Provide the (x, y) coordinate of the cell's center where the given text is located.  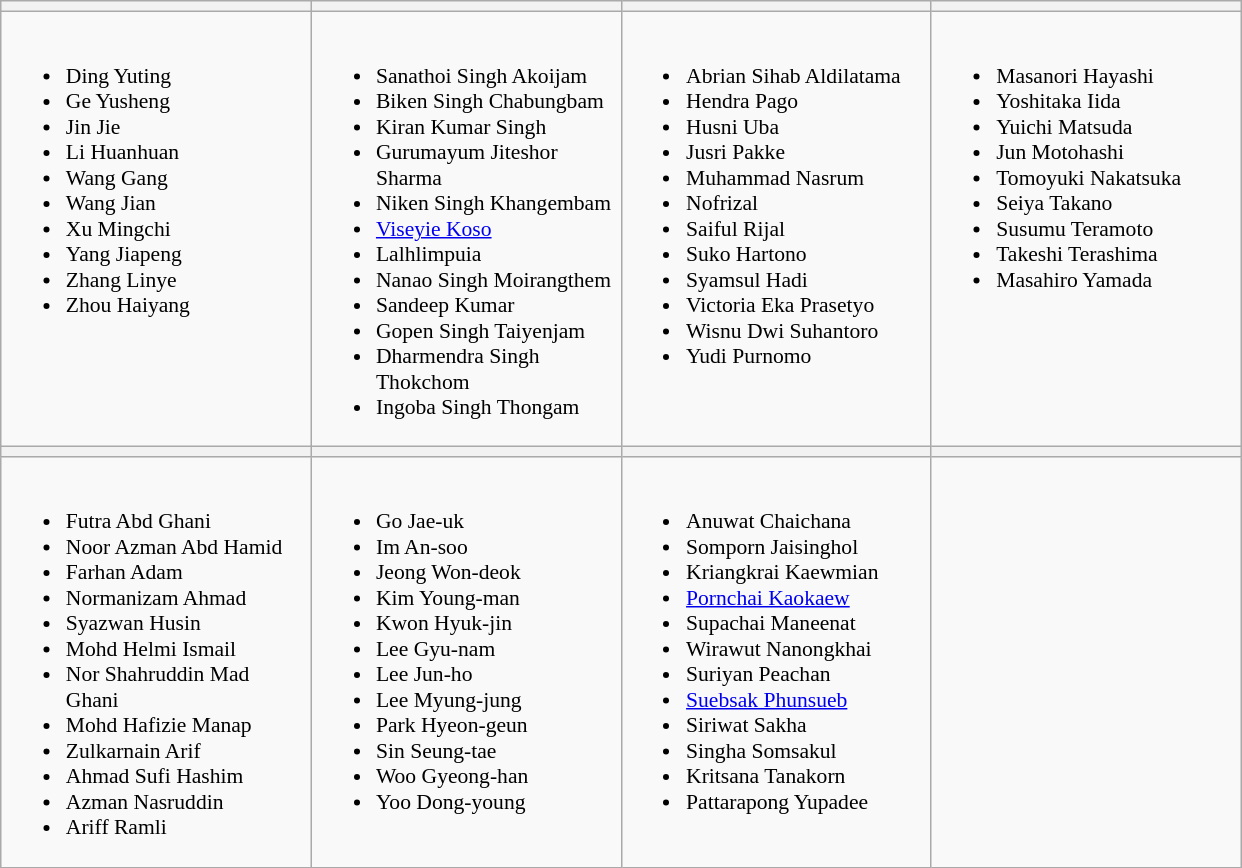
Go Jae-ukIm An-sooJeong Won-deokKim Young-manKwon Hyuk-jinLee Gyu-namLee Jun-hoLee Myung-jungPark Hyeon-geunSin Seung-taeWoo Gyeong-hanYoo Dong-young (466, 662)
Masanori HayashiYoshitaka IidaYuichi MatsudaJun MotohashiTomoyuki NakatsukaSeiya TakanoSusumu TeramotoTakeshi TerashimaMasahiro Yamada (1086, 229)
Ding YutingGe YushengJin JieLi HuanhuanWang GangWang JianXu MingchiYang JiapengZhang LinyeZhou Haiyang (156, 229)
